Detect which cell encompasses the target text, then output its [x, y] center coordinate. 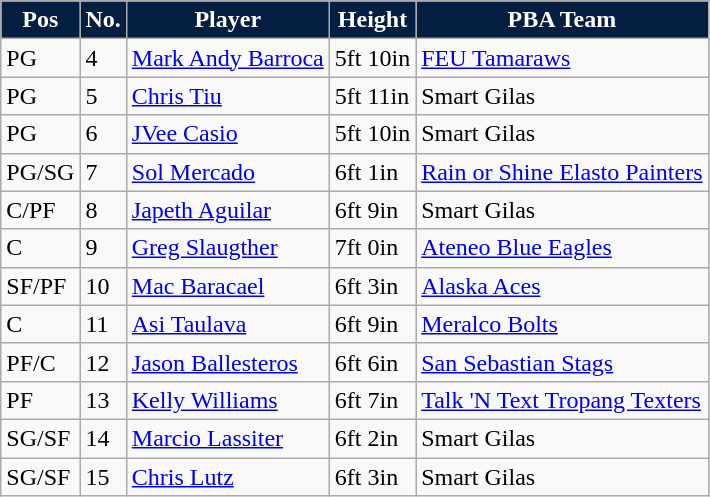
Ateneo Blue Eagles [562, 248]
Player [228, 20]
PBA Team [562, 20]
Meralco Bolts [562, 324]
PF/C [40, 362]
PG/SG [40, 172]
JVee Casio [228, 134]
Chris Tiu [228, 96]
FEU Tamaraws [562, 58]
Mark Andy Barroca [228, 58]
Height [372, 20]
No. [103, 20]
5 [103, 96]
Greg Slaugther [228, 248]
6ft 2in [372, 438]
Kelly Williams [228, 400]
14 [103, 438]
7 [103, 172]
6ft 1in [372, 172]
Sol Mercado [228, 172]
Asi Taulava [228, 324]
C/PF [40, 210]
10 [103, 286]
Jason Ballesteros [228, 362]
6ft 6in [372, 362]
Pos [40, 20]
Alaska Aces [562, 286]
9 [103, 248]
7ft 0in [372, 248]
Marcio Lassiter [228, 438]
Talk 'N Text Tropang Texters [562, 400]
Japeth Aguilar [228, 210]
4 [103, 58]
12 [103, 362]
11 [103, 324]
PF [40, 400]
15 [103, 477]
Mac Baracael [228, 286]
13 [103, 400]
5ft 11in [372, 96]
6ft 7in [372, 400]
8 [103, 210]
Chris Lutz [228, 477]
6 [103, 134]
Rain or Shine Elasto Painters [562, 172]
San Sebastian Stags [562, 362]
SF/PF [40, 286]
